Determine the [X, Y] coordinate at the center of the cell enclosing the given text.  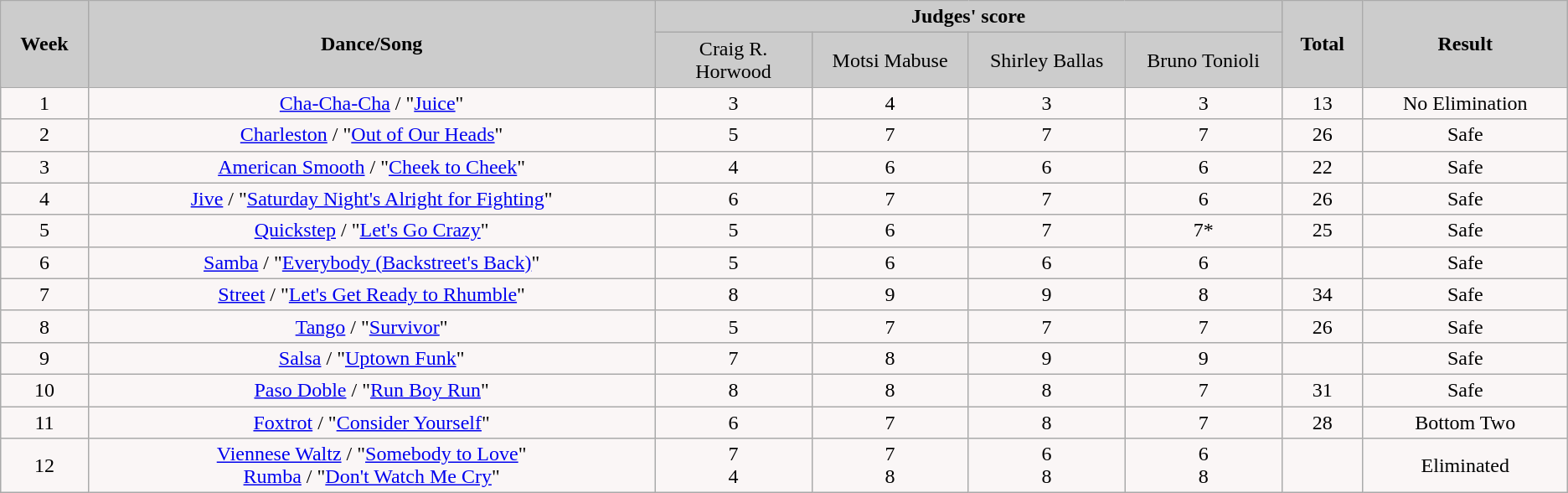
22 [1322, 167]
Judges' score [968, 17]
Shirley Ballas [1047, 60]
28 [1322, 422]
13 [1322, 103]
Foxtrot / "Consider Yourself" [372, 422]
Motsi Mabuse [890, 60]
25 [1322, 231]
Total [1322, 44]
Street / "Let's Get Ready to Rhumble" [372, 294]
12 [44, 466]
Bruno Tonioli [1203, 60]
Tango / "Survivor" [372, 326]
Quickstep / "Let's Go Crazy" [372, 231]
7* [1203, 231]
11 [44, 422]
2 [44, 135]
Salsa / "Uptown Funk" [372, 358]
Paso Doble / "Run Boy Run" [372, 390]
Dance/Song [372, 44]
Jive / "Saturday Night's Alright for Fighting" [372, 199]
Samba / "Everybody (Backstreet's Back)" [372, 262]
78 [890, 466]
Cha-Cha-Cha / "Juice" [372, 103]
1 [44, 103]
No Elimination [1465, 103]
Eliminated [1465, 466]
Result [1465, 44]
31 [1322, 390]
Charleston / "Out of Our Heads" [372, 135]
10 [44, 390]
Viennese Waltz / "Somebody to Love"Rumba / "Don't Watch Me Cry" [372, 466]
Week [44, 44]
34 [1322, 294]
74 [734, 466]
American Smooth / "Cheek to Cheek" [372, 167]
Craig R. Horwood [734, 60]
Bottom Two [1465, 422]
